Return (X, Y) of the center of cell containing provided text 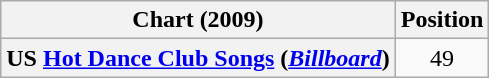
US Hot Dance Club Songs (Billboard) (198, 58)
49 (442, 58)
Chart (2009) (198, 20)
Position (442, 20)
